For the text-containing cell, return its midpoint in [X, Y] coordinate format. 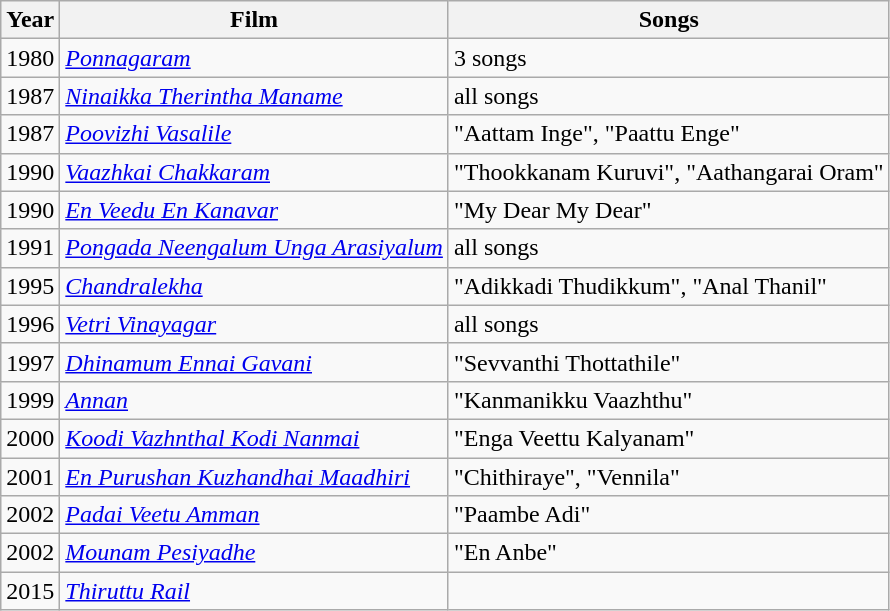
"En Anbe" [668, 553]
Ninaikka Therintha Maname [254, 96]
3 songs [668, 58]
En Veedu En Kanavar [254, 210]
1999 [30, 400]
Mounam Pesiyadhe [254, 553]
1995 [30, 286]
Annan [254, 400]
Ponnagaram [254, 58]
En Purushan Kuzhandhai Maadhiri [254, 477]
Poovizhi Vasalile [254, 134]
"Enga Veettu Kalyanam" [668, 438]
Koodi Vazhnthal Kodi Nanmai [254, 438]
"Paambe Adi" [668, 515]
Vaazhkai Chakkaram [254, 172]
"Kanmanikku Vaazhthu" [668, 400]
Film [254, 20]
Pongada Neengalum Unga Arasiyalum [254, 248]
"Adikkadi Thudikkum", "Anal Thanil" [668, 286]
Year [30, 20]
2000 [30, 438]
Padai Veetu Amman [254, 515]
1980 [30, 58]
Vetri Vinayagar [254, 324]
1997 [30, 362]
1996 [30, 324]
"Chithiraye", "Vennila" [668, 477]
Songs [668, 20]
Chandralekha [254, 286]
Thiruttu Rail [254, 591]
2001 [30, 477]
"Aattam Inge", "Paattu Enge" [668, 134]
"Sevvanthi Thottathile" [668, 362]
1991 [30, 248]
"My Dear My Dear" [668, 210]
2015 [30, 591]
"Thookkanam Kuruvi", "Aathangarai Oram" [668, 172]
Dhinamum Ennai Gavani [254, 362]
